Determine the [X, Y] coordinate at the center of the cell enclosing the given text.  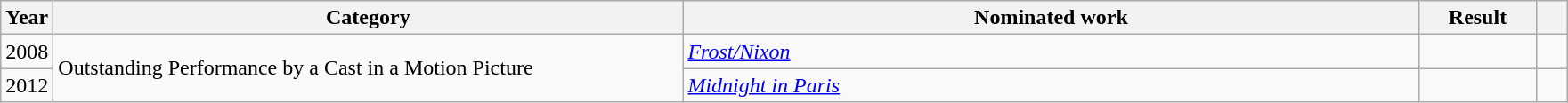
2012 [27, 85]
Frost/Nixon [1051, 51]
Category [369, 18]
Outstanding Performance by a Cast in a Motion Picture [369, 68]
Midnight in Paris [1051, 85]
Year [27, 18]
Nominated work [1051, 18]
Result [1478, 18]
2008 [27, 51]
